Pinpoint the cell where the given text exists, returning its (X, Y) midpoint coordinate. 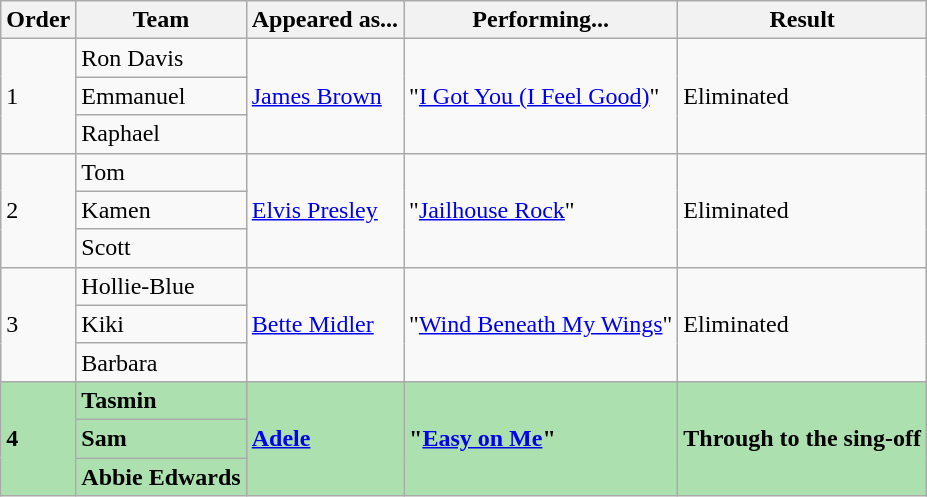
Result (802, 20)
2 (38, 210)
Barbara (161, 362)
4 (38, 438)
Emmanuel (161, 96)
Kiki (161, 324)
Kamen (161, 210)
Team (161, 20)
Performing... (541, 20)
Hollie-Blue (161, 286)
3 (38, 324)
"Jailhouse Rock" (541, 210)
Ron Davis (161, 58)
Sam (161, 438)
Tasmin (161, 400)
Through to the sing-off (802, 438)
Raphael (161, 134)
1 (38, 96)
Order (38, 20)
Tom (161, 172)
Scott (161, 248)
Adele (324, 438)
James Brown (324, 96)
Abbie Edwards (161, 477)
Bette Midler (324, 324)
Elvis Presley (324, 210)
"Easy on Me" (541, 438)
"Wind Beneath My Wings" (541, 324)
"I Got You (I Feel Good)" (541, 96)
Appeared as... (324, 20)
